Detect which cell encompasses the target text, then output its (X, Y) center coordinate. 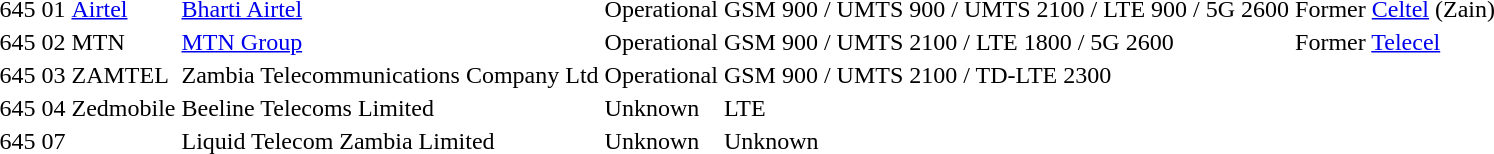
Zambia Telecommunications Company Ltd (390, 75)
GSM 900 / UMTS 2100 / LTE 1800 / 5G 2600 (1006, 42)
GSM 900 / UMTS 2100 / TD-LTE 2300 (1006, 75)
ZAMTEL (124, 75)
Unknown (661, 108)
LTE (1006, 108)
02 (54, 42)
MTN Group (390, 42)
03 (54, 75)
Zedmobile (124, 108)
Beeline Telecoms Limited (390, 108)
04 (54, 108)
MTN (124, 42)
